Determine the [X, Y] coordinate at the center of the cell enclosing the given text.  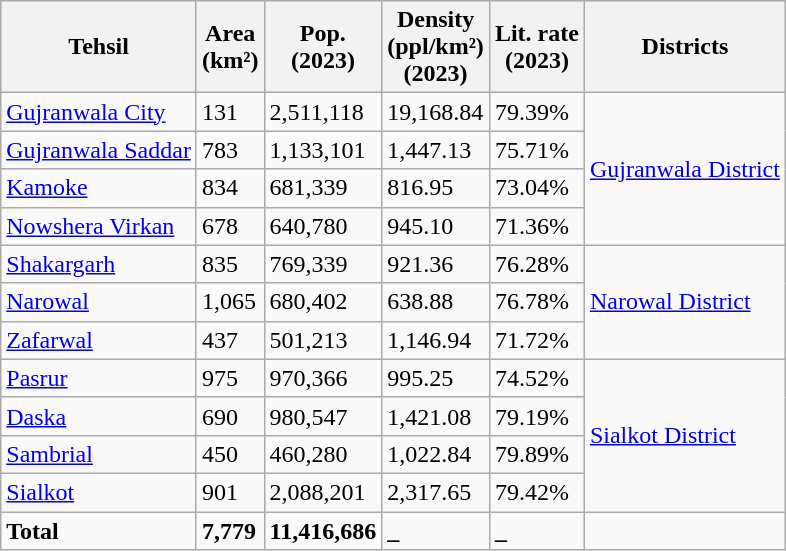
Narowal [99, 302]
816.95 [436, 188]
Area(km²) [230, 47]
1,133,101 [323, 150]
1,022.84 [436, 454]
970,366 [323, 378]
Districts [684, 47]
1,146.94 [436, 340]
690 [230, 416]
834 [230, 188]
Shakargarh [99, 264]
Tehsil [99, 47]
73.04% [536, 188]
680,402 [323, 302]
Narowal District [684, 302]
769,339 [323, 264]
Sambrial [99, 454]
2,317.65 [436, 492]
1,447.13 [436, 150]
980,547 [323, 416]
Sialkot [99, 492]
2,511,118 [323, 112]
Gujranwala District [684, 169]
71.36% [536, 226]
Lit. rate(2023) [536, 47]
Pasrur [99, 378]
1,421.08 [436, 416]
79.39% [536, 112]
783 [230, 150]
501,213 [323, 340]
921.36 [436, 264]
640,780 [323, 226]
Kamoke [99, 188]
1,065 [230, 302]
Sialkot District [684, 435]
76.78% [536, 302]
79.89% [536, 454]
450 [230, 454]
19,168.84 [436, 112]
Zafarwal [99, 340]
638.88 [436, 302]
Pop.(2023) [323, 47]
995.25 [436, 378]
131 [230, 112]
835 [230, 264]
Nowshera Virkan [99, 226]
2,088,201 [323, 492]
Gujranwala Saddar [99, 150]
460,280 [323, 454]
681,339 [323, 188]
Daska [99, 416]
678 [230, 226]
437 [230, 340]
Total [99, 531]
11,416,686 [323, 531]
75.71% [536, 150]
Density(ppl/km²)(2023) [436, 47]
71.72% [536, 340]
76.28% [536, 264]
975 [230, 378]
79.42% [536, 492]
74.52% [536, 378]
79.19% [536, 416]
Gujranwala City [99, 112]
945.10 [436, 226]
901 [230, 492]
7,779 [230, 531]
